Find where the given text appears and provide that cell's center as (x, y) coordinate. 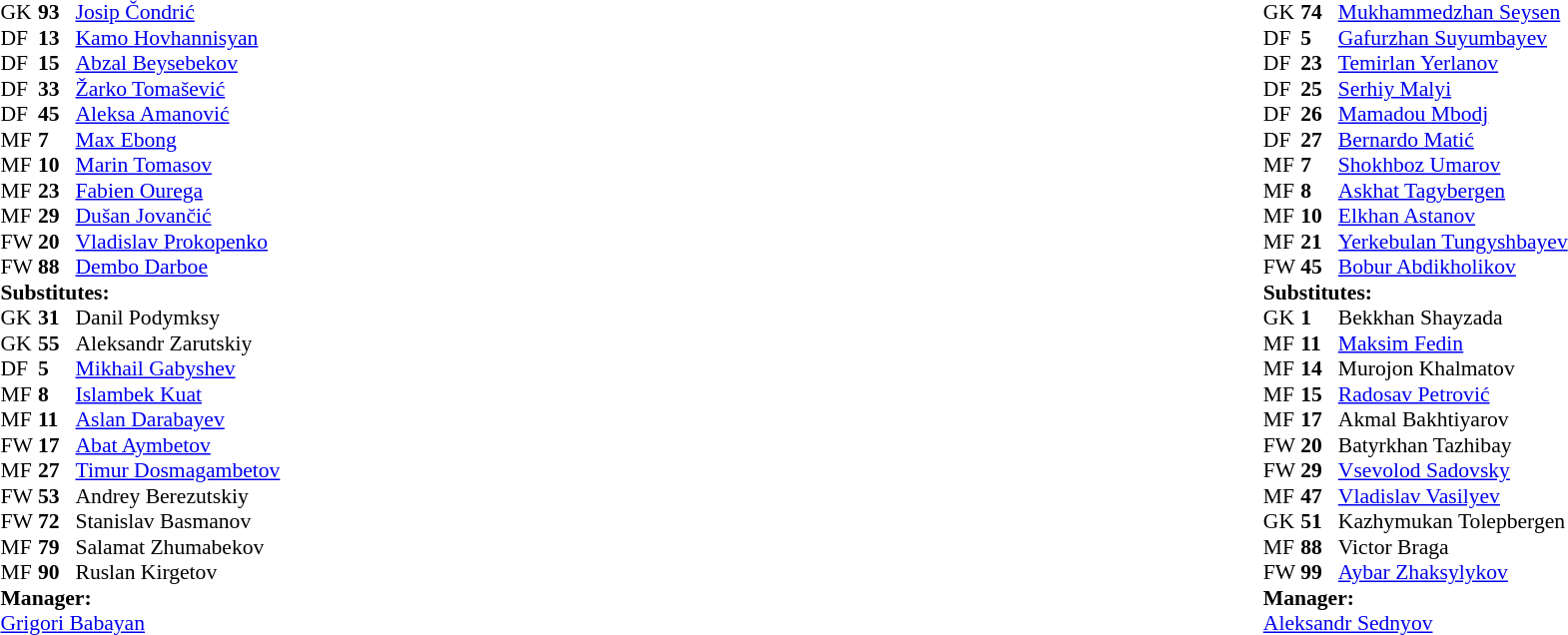
Mukhammedzhan Seysen (1453, 13)
Serhiy Malyi (1453, 89)
Stanislav Basmanov (178, 522)
79 (57, 547)
72 (57, 522)
Timur Dosmagambetov (178, 470)
Yerkebulan Tungyshbayev (1453, 242)
Gafurzhan Suyumbayev (1453, 38)
Žarko Tomašević (178, 89)
Radosav Petrović (1453, 394)
33 (57, 89)
Vsevolod Sadovsky (1453, 470)
Fabien Ourega (178, 191)
53 (57, 496)
Mamadou Mbodj (1453, 115)
Akmal Bakhtiyarov (1453, 420)
55 (57, 343)
Victor Braga (1453, 547)
47 (1319, 496)
Bernardo Matić (1453, 140)
21 (1319, 242)
Salamat Zhumabekov (178, 547)
Dembo Darboe (178, 267)
Bobur Abdikholikov (1453, 267)
Elkhan Astanov (1453, 217)
Aslan Darabayev (178, 420)
Mikhail Gabyshev (178, 368)
93 (57, 13)
Maksim Fedin (1453, 343)
Islambek Kuat (178, 394)
Kazhymukan Tolepbergen (1453, 522)
Aleksa Amanović (178, 115)
13 (57, 38)
Dušan Jovančić (178, 217)
25 (1319, 89)
99 (1319, 572)
Batyrkhan Tazhibay (1453, 445)
Marin Tomasov (178, 165)
Ruslan Kirgetov (178, 572)
Andrey Berezutskiy (178, 496)
74 (1319, 13)
1 (1319, 318)
Temirlan Yerlanov (1453, 63)
Askhat Tagybergen (1453, 191)
Abzal Beysebekov (178, 63)
90 (57, 572)
Bekkhan Shayzada (1453, 318)
Murojon Khalmatov (1453, 368)
51 (1319, 522)
Vladislav Prokopenko (178, 242)
Danil Podymksy (178, 318)
26 (1319, 115)
Aybar Zhaksylykov (1453, 572)
Kamo Hovhannisyan (178, 38)
31 (57, 318)
Shokhboz Umarov (1453, 165)
Vladislav Vasilyev (1453, 496)
Aleksandr Zarutskiy (178, 343)
Abat Aymbetov (178, 445)
14 (1319, 368)
Josip Čondrić (178, 13)
Max Ebong (178, 140)
